Return the [x, y] coordinate for the center point of the cell that contains the specified text.  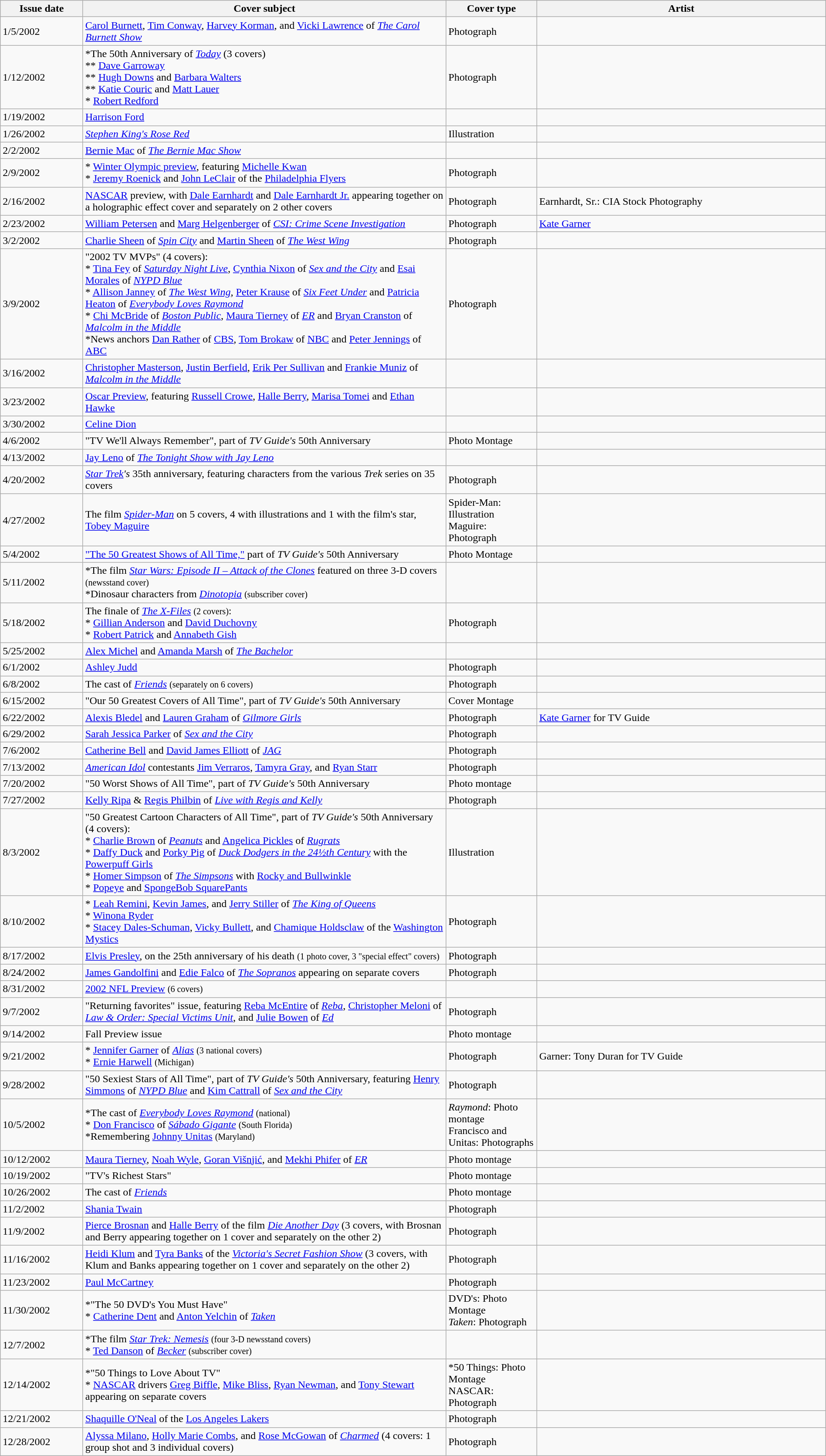
"TV We'll Always Remember", part of TV Guide's 50th Anniversary [264, 441]
4/20/2002 [42, 480]
Oscar Preview, featuring Russell Crowe, Halle Berry, Marisa Tomei and Ethan Hawke [264, 402]
11/2/2002 [42, 1209]
Cover subject [264, 9]
2/23/2002 [42, 223]
12/14/2002 [42, 1385]
"TV's Richest Stars" [264, 1175]
5/4/2002 [42, 554]
The cast of Friends (separately on 6 covers) [264, 684]
8/31/2002 [42, 989]
10/26/2002 [42, 1192]
5/11/2002 [42, 582]
Cover Montage [491, 701]
Catherine Bell and David James Elliott of JAG [264, 750]
* Winter Olympic preview, featuring Michelle Kwan* Jeremy Roenick and John LeClair of the Philadelphia Flyers [264, 173]
7/27/2002 [42, 800]
Carol Burnett, Tim Conway, Harvey Korman, and Vicki Lawrence of The Carol Burnett Show [264, 31]
5/18/2002 [42, 623]
3/16/2002 [42, 373]
"Our 50 Greatest Covers of All Time", part of TV Guide's 50th Anniversary [264, 701]
Alex Michel and Amanda Marsh of The Bachelor [264, 651]
1/26/2002 [42, 134]
6/1/2002 [42, 667]
William Petersen and Marg Helgenberger of CSI: Crime Scene Investigation [264, 223]
1/12/2002 [42, 77]
8/10/2002 [42, 922]
2/16/2002 [42, 201]
Alexis Bledel and Lauren Graham of Gilmore Girls [264, 717]
James Gandolfini and Edie Falco of The Sopranos appearing on separate covers [264, 972]
7/6/2002 [42, 750]
2/2/2002 [42, 150]
6/22/2002 [42, 717]
6/29/2002 [42, 734]
9/21/2002 [42, 1056]
Harrison Ford [264, 117]
The film Spider-Man on 5 covers, 4 with illustrations and 1 with the film's star, Tobey Maguire [264, 520]
Jay Leno of The Tonight Show with Jay Leno [264, 457]
6/8/2002 [42, 684]
8/17/2002 [42, 956]
Garner: Tony Duran for TV Guide [681, 1056]
Shaquille O'Neal of the Los Angeles Lakers [264, 1419]
3/30/2002 [42, 424]
*The film Star Trek: Nemesis (four 3-D newsstand covers)* Ted Danson of Becker (subscriber cover) [264, 1344]
9/28/2002 [42, 1085]
10/5/2002 [42, 1125]
*The 50th Anniversary of Today (3 covers)** Dave Garroway** Hugh Downs and Barbara Walters** Katie Couric and Matt Lauer* Robert Redford [264, 77]
4/27/2002 [42, 520]
*The cast of Everybody Loves Raymond (national)* Don Francisco of Sábado Gigante (South Florida)*Remembering Johnny Unitas (Maryland) [264, 1125]
3/2/2002 [42, 240]
2002 NFL Preview (6 covers) [264, 989]
"50 Sexiest Stars of All Time", part of TV Guide's 50th Anniversary, featuring Henry Simmons of NYPD Blue and Kim Cattrall of Sex and the City [264, 1085]
Alyssa Milano, Holly Marie Combs, and Rose McGowan of Charmed (4 covers: 1 group shot and 3 individual covers) [264, 1441]
"Returning favorites" issue, featuring Reba McEntire of Reba, Christopher Meloni of Law & Order: Special Victims Unit, and Julie Bowen of Ed [264, 1012]
Stephen King's Rose Red [264, 134]
Cover type [491, 9]
*50 Things: Photo MontageNASCAR: Photograph [491, 1385]
7/20/2002 [42, 784]
Elvis Presley, on the 25th anniversary of his death (1 photo cover, 3 "special effect" covers) [264, 956]
4/6/2002 [42, 441]
Shania Twain [264, 1209]
Fall Preview issue [264, 1034]
11/23/2002 [42, 1282]
8/3/2002 [42, 852]
Artist [681, 9]
11/16/2002 [42, 1260]
Maura Tierney, Noah Wyle, Goran Višnjić, and Mekhi Phifer of ER [264, 1159]
Charlie Sheen of Spin City and Martin Sheen of The West Wing [264, 240]
10/19/2002 [42, 1175]
1/19/2002 [42, 117]
12/28/2002 [42, 1441]
The cast of Friends [264, 1192]
Kate Garner for TV Guide [681, 717]
8/24/2002 [42, 972]
Kelly Ripa & Regis Philbin of Live with Regis and Kelly [264, 800]
Ashley Judd [264, 667]
12/7/2002 [42, 1344]
12/21/2002 [42, 1419]
4/13/2002 [42, 457]
6/15/2002 [42, 701]
Raymond: Photo montageFrancisco and Unitas: Photographs [491, 1125]
11/9/2002 [42, 1231]
Issue date [42, 9]
7/13/2002 [42, 767]
Kate Garner [681, 223]
NASCAR preview, with Dale Earnhardt and Dale Earnhardt Jr. appearing together on a holographic effect cover and separately on 2 other covers [264, 201]
Paul McCartney [264, 1282]
Earnhardt, Sr.: CIA Stock Photography [681, 201]
Christopher Masterson, Justin Berfield, Erik Per Sullivan and Frankie Muniz of Malcolm in the Middle [264, 373]
Spider-Man: IllustrationMaguire: Photograph [491, 520]
Sarah Jessica Parker of Sex and the City [264, 734]
* Jennifer Garner of Alias (3 national covers)* Ernie Harwell (Michigan) [264, 1056]
10/12/2002 [42, 1159]
9/7/2002 [42, 1012]
*"The 50 DVD's You Must Have"* Catherine Dent and Anton Yelchin of Taken [264, 1310]
3/9/2002 [42, 304]
Celine Dion [264, 424]
Bernie Mac of The Bernie Mac Show [264, 150]
The finale of The X-Files (2 covers):* Gillian Anderson and David Duchovny* Robert Patrick and Annabeth Gish [264, 623]
2/9/2002 [42, 173]
11/30/2002 [42, 1310]
Star Trek's 35th anniversary, featuring characters from the various Trek series on 35 covers [264, 480]
5/25/2002 [42, 651]
3/23/2002 [42, 402]
DVD's: Photo MontageTaken: Photograph [491, 1310]
*"50 Things to Love About TV"* NASCAR drivers Greg Biffle, Mike Bliss, Ryan Newman, and Tony Stewart appearing on separate covers [264, 1385]
"50 Worst Shows of All Time", part of TV Guide's 50th Anniversary [264, 784]
1/5/2002 [42, 31]
"The 50 Greatest Shows of All Time," part of TV Guide's 50th Anniversary [264, 554]
9/14/2002 [42, 1034]
American Idol contestants Jim Verraros, Tamyra Gray, and Ryan Starr [264, 767]
